Find where the given text appears and provide that cell's center as [x, y] coordinate. 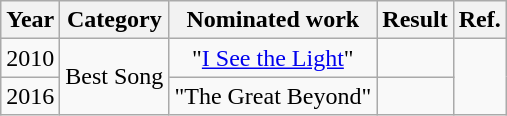
2010 [30, 58]
Best Song [114, 77]
"I See the Light" [273, 58]
"The Great Beyond" [273, 96]
Ref. [480, 20]
Nominated work [273, 20]
Category [114, 20]
Year [30, 20]
2016 [30, 96]
Result [415, 20]
